Find where the given text appears and provide that cell's center as (x, y) coordinate. 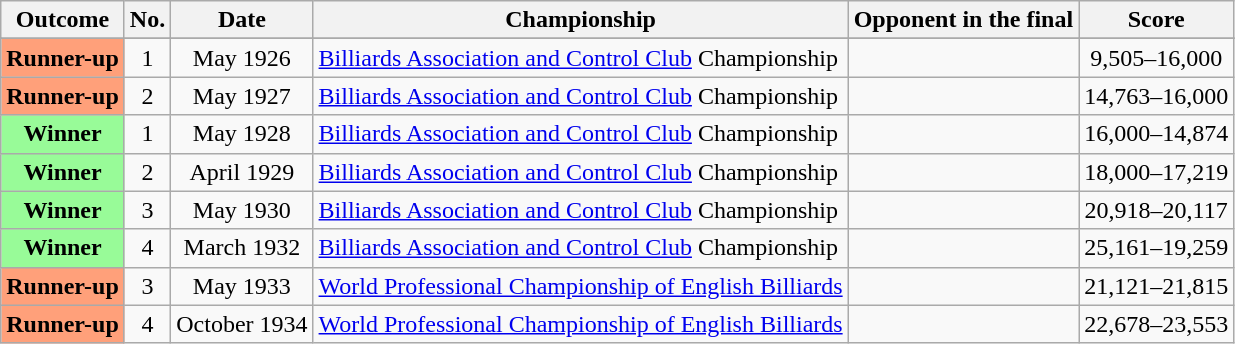
16,000–14,874 (1156, 134)
March 1932 (242, 248)
21,121–21,815 (1156, 286)
No. (147, 20)
May 1926 (242, 58)
20,918–20,117 (1156, 210)
May 1928 (242, 134)
May 1927 (242, 96)
Score (1156, 20)
April 1929 (242, 172)
22,678–23,553 (1156, 324)
Date (242, 20)
14,763–16,000 (1156, 96)
Outcome (63, 20)
October 1934 (242, 324)
May 1930 (242, 210)
18,000–17,219 (1156, 172)
May 1933 (242, 286)
9,505–16,000 (1156, 58)
25,161–19,259 (1156, 248)
Opponent in the final (963, 20)
Championship (580, 20)
